Find where the given text appears and provide that cell's center as (X, Y) coordinate. 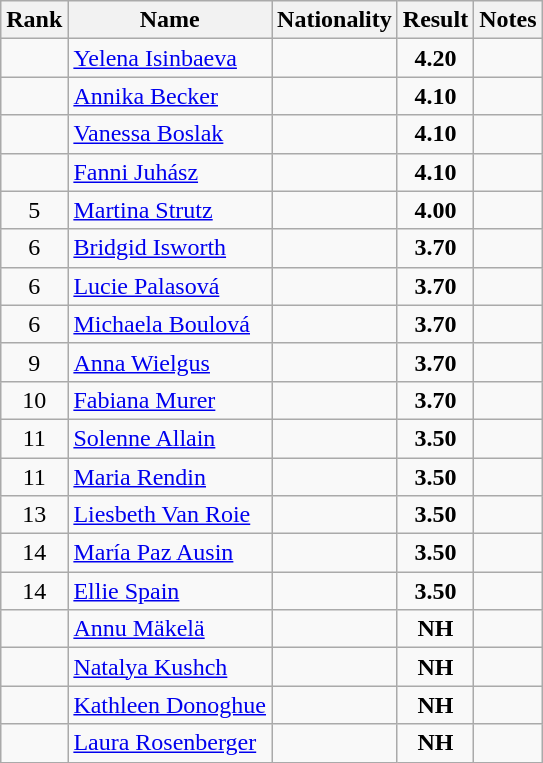
Name (170, 20)
Natalya Kushch (170, 667)
10 (34, 400)
Annu Mäkelä (170, 629)
4.00 (435, 210)
Solenne Allain (170, 438)
Ellie Spain (170, 591)
Laura Rosenberger (170, 743)
Fanni Juhász (170, 172)
Yelena Isinbaeva (170, 58)
Martina Strutz (170, 210)
Nationality (335, 20)
9 (34, 362)
Fabiana Murer (170, 400)
Maria Rendin (170, 477)
13 (34, 515)
Michaela Boulová (170, 324)
Anna Wielgus (170, 362)
Annika Becker (170, 96)
Bridgid Isworth (170, 248)
María Paz Ausin (170, 553)
5 (34, 210)
Result (435, 20)
Liesbeth Van Roie (170, 515)
Lucie Palasová (170, 286)
Vanessa Boslak (170, 134)
Kathleen Donoghue (170, 705)
Rank (34, 20)
4.20 (435, 58)
Notes (508, 20)
